Locate the cell with the specified text and output its [x, y] center coordinate. 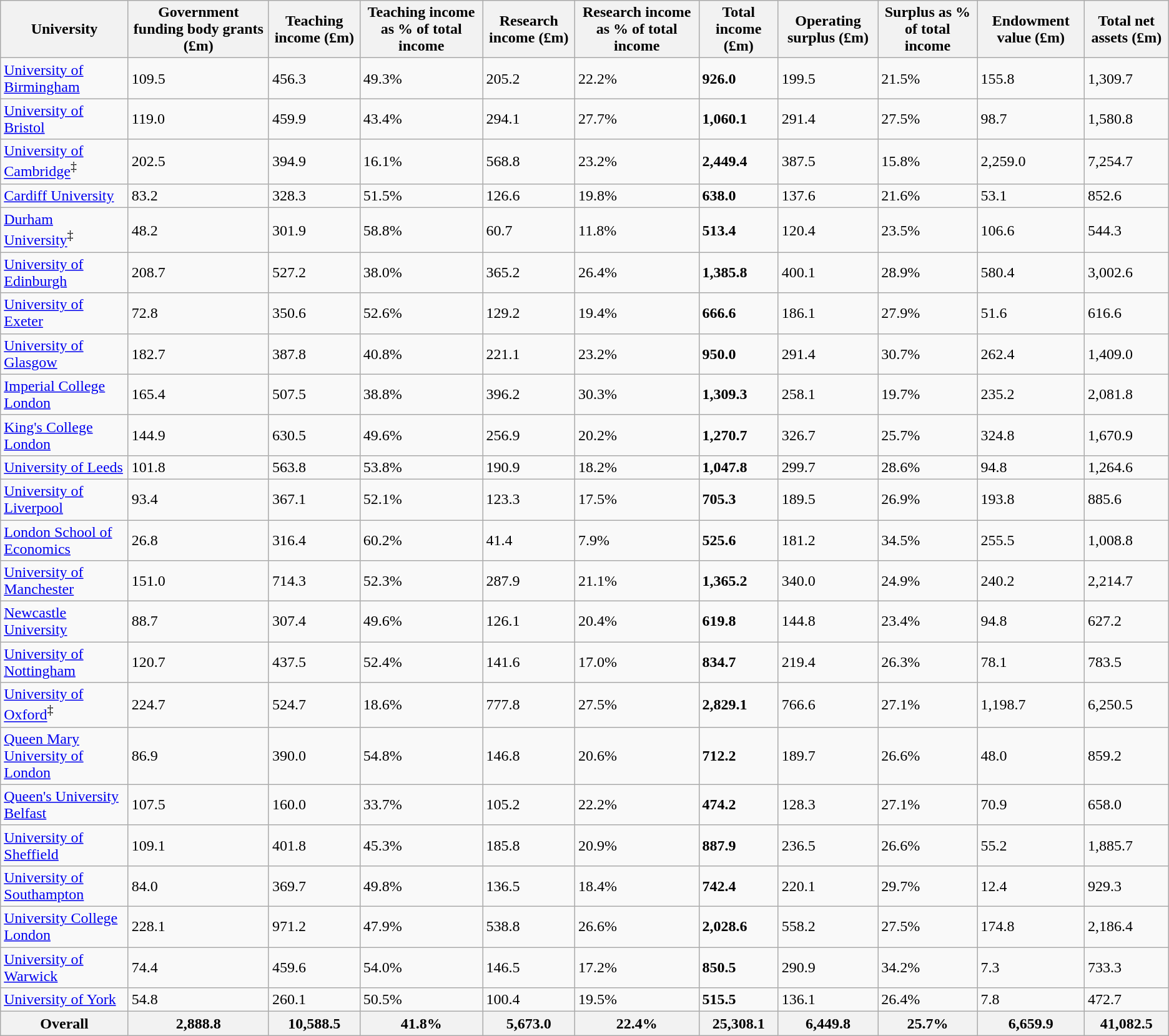
971.2 [314, 927]
437.5 [314, 662]
20.2% [637, 435]
742.4 [738, 887]
136.1 [828, 1000]
151.0 [199, 581]
University of Manchester [64, 581]
30.7% [928, 353]
University of Nottingham [64, 662]
714.3 [314, 581]
128.3 [828, 804]
658.0 [1127, 804]
365.2 [528, 272]
563.8 [314, 467]
41.4 [528, 541]
525.6 [738, 541]
25,308.1 [738, 1024]
51.5% [421, 195]
193.8 [1030, 500]
766.6 [828, 705]
255.5 [1030, 541]
26.9% [928, 500]
34.2% [928, 968]
144.9 [199, 435]
141.6 [528, 662]
7.9% [637, 541]
616.6 [1127, 313]
15.8% [928, 162]
University of Leeds [64, 467]
220.1 [828, 887]
51.6 [1030, 313]
2,214.7 [1127, 581]
262.4 [1030, 353]
174.8 [1030, 927]
22.4% [637, 1024]
17.0% [637, 662]
929.3 [1127, 887]
Overall [64, 1024]
1,409.0 [1127, 353]
538.8 [528, 927]
144.8 [828, 622]
Research income (£m) [528, 29]
205.2 [528, 79]
120.7 [199, 662]
307.4 [314, 622]
17.2% [637, 968]
328.3 [314, 195]
474.2 [738, 804]
21.6% [928, 195]
1,365.2 [738, 581]
316.4 [314, 541]
396.2 [528, 395]
83.2 [199, 195]
17.5% [637, 500]
1,885.7 [1127, 846]
126.6 [528, 195]
King's College London [64, 435]
24.9% [928, 581]
1,264.6 [1127, 467]
630.5 [314, 435]
18.4% [637, 887]
202.5 [199, 162]
258.1 [828, 395]
1,670.9 [1127, 435]
20.9% [637, 846]
119.0 [199, 119]
19.5% [637, 1000]
Imperial College London [64, 395]
350.6 [314, 313]
155.8 [1030, 79]
185.8 [528, 846]
54.0% [421, 968]
850.5 [738, 968]
136.5 [528, 887]
10,588.5 [314, 1024]
515.5 [738, 1000]
507.5 [314, 395]
University [64, 29]
49.3% [421, 79]
University of Bristol [64, 119]
38.8% [421, 395]
887.9 [738, 846]
27.9% [928, 313]
60.7 [528, 230]
43.4% [421, 119]
387.8 [314, 353]
98.7 [1030, 119]
52.1% [421, 500]
52.4% [421, 662]
2,259.0 [1030, 162]
7.3 [1030, 968]
1,047.8 [738, 467]
2,829.1 [738, 705]
11.8% [637, 230]
47.9% [421, 927]
University of York [64, 1000]
340.0 [828, 581]
1,309.3 [738, 395]
Endowment value (£m) [1030, 29]
University of Exeter [64, 313]
Operating surplus (£m) [828, 29]
6,449.8 [828, 1024]
394.9 [314, 162]
568.8 [528, 162]
126.1 [528, 622]
33.7% [421, 804]
326.7 [828, 435]
513.4 [738, 230]
52.3% [421, 581]
387.5 [828, 162]
6,659.9 [1030, 1024]
Government funding body grants (£m) [199, 29]
146.8 [528, 756]
16.1% [421, 162]
1,309.7 [1127, 79]
50.5% [421, 1000]
472.7 [1127, 1000]
28.9% [928, 272]
777.8 [528, 705]
74.4 [199, 968]
129.2 [528, 313]
165.4 [199, 395]
181.2 [828, 541]
41,082.5 [1127, 1024]
Teaching income (£m) [314, 29]
53.8% [421, 467]
19.4% [637, 313]
University of Southampton [64, 887]
18.6% [421, 705]
123.3 [528, 500]
Cardiff University [64, 195]
400.1 [828, 272]
53.1 [1030, 195]
101.8 [199, 467]
21.5% [928, 79]
221.1 [528, 353]
666.6 [738, 313]
University of Edinburgh [64, 272]
2,888.8 [199, 1024]
189.7 [828, 756]
23.4% [928, 622]
137.6 [828, 195]
219.4 [828, 662]
30.3% [637, 395]
University of Glasgow [64, 353]
29.7% [928, 887]
1,385.8 [738, 272]
University of Liverpool [64, 500]
705.3 [738, 500]
6,250.5 [1127, 705]
859.2 [1127, 756]
41.8% [421, 1024]
401.8 [314, 846]
235.2 [1030, 395]
7,254.7 [1127, 162]
105.2 [528, 804]
Newcastle University [64, 622]
20.6% [637, 756]
18.2% [637, 467]
527.2 [314, 272]
38.0% [421, 272]
834.7 [738, 662]
45.3% [421, 846]
619.8 [738, 622]
240.2 [1030, 581]
146.5 [528, 968]
189.5 [828, 500]
34.5% [928, 541]
University of Cambridge‡ [64, 162]
78.1 [1030, 662]
199.5 [828, 79]
26.3% [928, 662]
2,028.6 [738, 927]
627.2 [1127, 622]
1,270.7 [738, 435]
459.9 [314, 119]
290.9 [828, 968]
369.7 [314, 887]
12.4 [1030, 887]
1,060.1 [738, 119]
109.5 [199, 79]
208.7 [199, 272]
84.0 [199, 887]
712.2 [738, 756]
Teaching income as % of total income [421, 29]
7.8 [1030, 1000]
19.7% [928, 395]
28.6% [928, 467]
390.0 [314, 756]
459.6 [314, 968]
5,673.0 [528, 1024]
20.4% [637, 622]
224.7 [199, 705]
40.8% [421, 353]
324.8 [1030, 435]
University of Oxford‡ [64, 705]
228.1 [199, 927]
2,449.4 [738, 162]
University of Sheffield [64, 846]
456.3 [314, 79]
University of Warwick [64, 968]
186.1 [828, 313]
301.9 [314, 230]
852.6 [1127, 195]
580.4 [1030, 272]
256.9 [528, 435]
260.1 [314, 1000]
1,198.7 [1030, 705]
48.0 [1030, 756]
107.5 [199, 804]
54.8 [199, 1000]
100.4 [528, 1000]
294.1 [528, 119]
109.1 [199, 846]
23.5% [928, 230]
21.1% [637, 581]
544.3 [1127, 230]
93.4 [199, 500]
48.2 [199, 230]
885.6 [1127, 500]
950.0 [738, 353]
University College London [64, 927]
University of Birmingham [64, 79]
2,081.8 [1127, 395]
638.0 [738, 195]
26.8 [199, 541]
783.5 [1127, 662]
60.2% [421, 541]
55.2 [1030, 846]
Research income as % of total income [637, 29]
367.1 [314, 500]
1,008.8 [1127, 541]
Durham University‡ [64, 230]
Queen's University Belfast [64, 804]
2,186.4 [1127, 927]
926.0 [738, 79]
Surplus as % of total income [928, 29]
120.4 [828, 230]
558.2 [828, 927]
733.3 [1127, 968]
1,580.8 [1127, 119]
299.7 [828, 467]
86.9 [199, 756]
524.7 [314, 705]
Total net assets (£m) [1127, 29]
London School of Economics [64, 541]
160.0 [314, 804]
106.6 [1030, 230]
236.5 [828, 846]
27.7% [637, 119]
49.8% [421, 887]
72.8 [199, 313]
190.9 [528, 467]
88.7 [199, 622]
182.7 [199, 353]
287.9 [528, 581]
52.6% [421, 313]
19.8% [637, 195]
58.8% [421, 230]
54.8% [421, 756]
Queen Mary University of London [64, 756]
Total income (£m) [738, 29]
70.9 [1030, 804]
3,002.6 [1127, 272]
